Determine the (X, Y) coordinate at the center of the cell enclosing the given text.  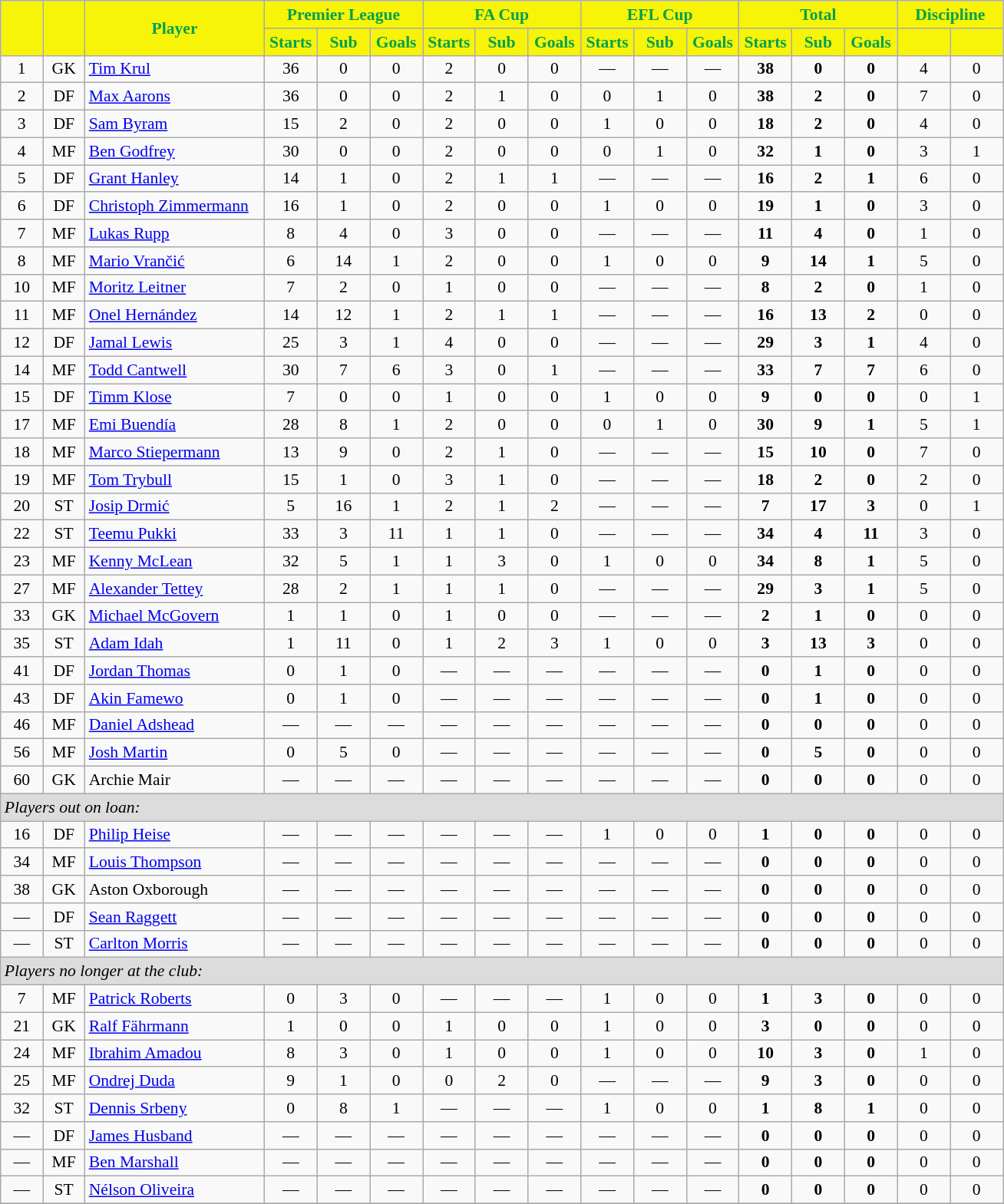
22 (21, 534)
Sean Raggett (175, 917)
Christoph Zimmermann (175, 206)
43 (21, 698)
James Husband (175, 1136)
Total (818, 15)
24 (21, 1054)
Discipline (950, 15)
Grant Hanley (175, 179)
Patrick Roberts (175, 999)
Ibrahim Amadou (175, 1054)
Louis Thompson (175, 863)
Tim Krul (175, 69)
FA Cup (501, 15)
Emi Buendía (175, 425)
Teemu Pukki (175, 534)
EFL Cup (660, 15)
Philip Heise (175, 835)
21 (21, 1026)
23 (21, 562)
Sam Byram (175, 124)
Aston Oxborough (175, 889)
Todd Cantwell (175, 370)
Josh Martin (175, 753)
Nélson Oliveira (175, 1190)
Dennis Srbeny (175, 1108)
Onel Hernández (175, 315)
Alexander Tettey (175, 589)
20 (21, 506)
46 (21, 725)
Marco Stiepermann (175, 452)
35 (21, 644)
Moritz Leitner (175, 288)
Ben Godfrey (175, 151)
Ondrej Duda (175, 1081)
27 (21, 589)
Timm Klose (175, 397)
56 (21, 753)
Akin Famewo (175, 698)
Daniel Adshead (175, 725)
Michael McGovern (175, 616)
60 (21, 780)
Ralf Fährmann (175, 1026)
Ben Marshall (175, 1163)
Adam Idah (175, 644)
Carlton Morris (175, 944)
Players no longer at the club: (502, 971)
Jordan Thomas (175, 671)
Josip Drmić (175, 506)
Premier League (343, 15)
Jamal Lewis (175, 343)
Max Aarons (175, 97)
Player (175, 28)
Lukas Rupp (175, 233)
Mario Vrančić (175, 261)
Archie Mair (175, 780)
Tom Trybull (175, 480)
41 (21, 671)
Kenny McLean (175, 562)
Players out on loan: (502, 807)
